Pinpoint the cell where the given text exists, returning its (x, y) midpoint coordinate. 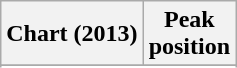
Chart (2013) (72, 34)
Peakposition (189, 34)
